Find where the given text appears and provide that cell's center as (x, y) coordinate. 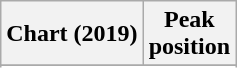
Peakposition (189, 34)
Chart (2019) (72, 34)
